Search for the cell housing the specified text and yield its (x, y) center coordinate. 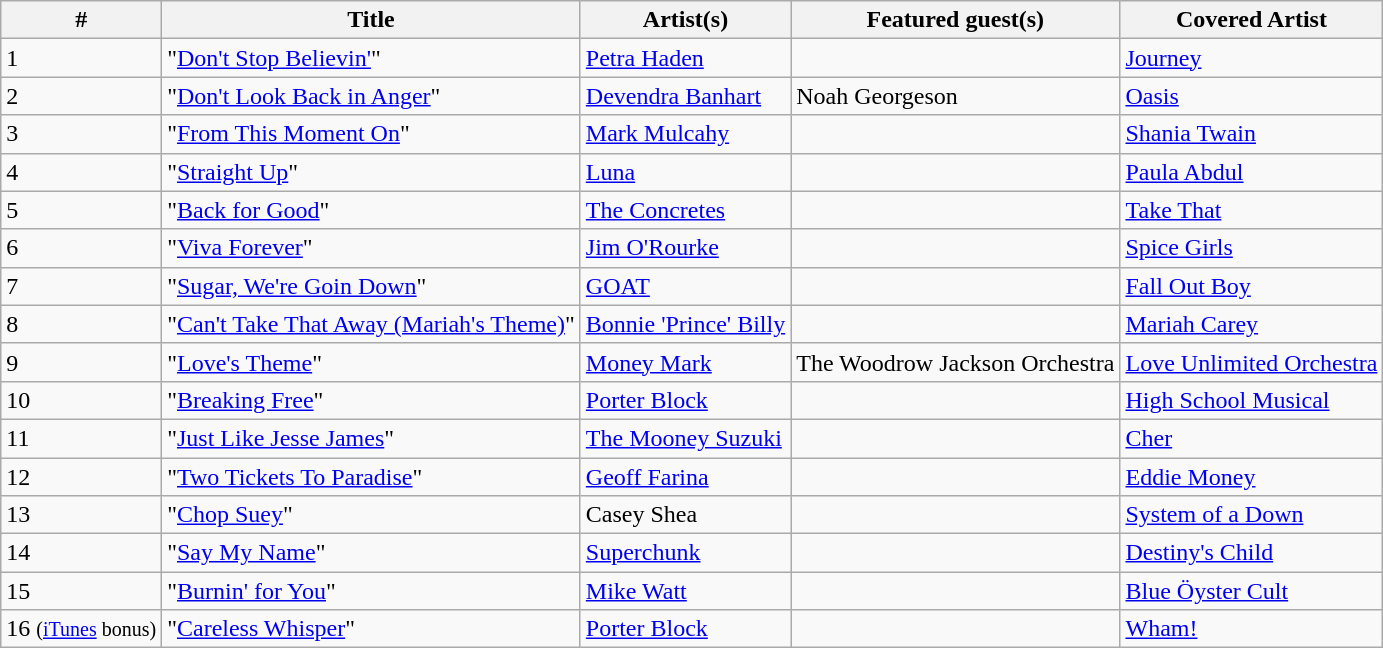
"From This Moment On" (372, 134)
Mark Mulcahy (685, 134)
14 (82, 553)
Casey Shea (685, 515)
Wham! (1252, 629)
13 (82, 515)
Journey (1252, 58)
GOAT (685, 286)
Noah Georgeson (956, 96)
"Don't Look Back in Anger" (372, 96)
"Two Tickets To Paradise" (372, 477)
System of a Down (1252, 515)
Take That (1252, 210)
"Say My Name" (372, 553)
"Straight Up" (372, 172)
# (82, 20)
"Don't Stop Believin'" (372, 58)
Luna (685, 172)
"Careless Whisper" (372, 629)
The Mooney Suzuki (685, 438)
Eddie Money (1252, 477)
Fall Out Boy (1252, 286)
Destiny's Child (1252, 553)
Shania Twain (1252, 134)
Featured guest(s) (956, 20)
Petra Haden (685, 58)
"Love's Theme" (372, 362)
4 (82, 172)
5 (82, 210)
"Burnin' for You" (372, 591)
11 (82, 438)
16 (iTunes bonus) (82, 629)
Superchunk (685, 553)
9 (82, 362)
Devendra Banhart (685, 96)
Bonnie 'Prince' Billy (685, 324)
Jim O'Rourke (685, 248)
10 (82, 400)
"Just Like Jesse James" (372, 438)
"Viva Forever" (372, 248)
7 (82, 286)
Blue Öyster Cult (1252, 591)
2 (82, 96)
6 (82, 248)
"Sugar, We're Goin Down" (372, 286)
Artist(s) (685, 20)
8 (82, 324)
3 (82, 134)
Title (372, 20)
Cher (1252, 438)
15 (82, 591)
Covered Artist (1252, 20)
The Woodrow Jackson Orchestra (956, 362)
Money Mark (685, 362)
"Can't Take That Away (Mariah's Theme)" (372, 324)
"Chop Suey" (372, 515)
Mariah Carey (1252, 324)
Spice Girls (1252, 248)
Oasis (1252, 96)
Geoff Farina (685, 477)
Mike Watt (685, 591)
Paula Abdul (1252, 172)
1 (82, 58)
High School Musical (1252, 400)
The Concretes (685, 210)
Love Unlimited Orchestra (1252, 362)
"Back for Good" (372, 210)
12 (82, 477)
"Breaking Free" (372, 400)
